From the cell containing the given text, extract its center point as (x, y) coordinate. 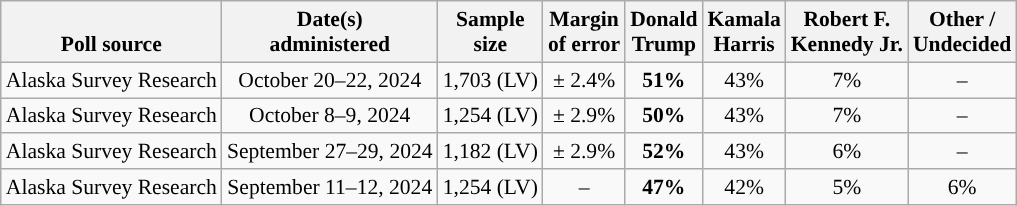
Marginof error (584, 32)
October 20–22, 2024 (330, 80)
September 27–29, 2024 (330, 152)
42% (744, 187)
52% (664, 152)
± 2.4% (584, 80)
5% (847, 187)
1,182 (LV) (490, 152)
September 11–12, 2024 (330, 187)
1,703 (LV) (490, 80)
Date(s)administered (330, 32)
Other /Undecided (962, 32)
Samplesize (490, 32)
October 8–9, 2024 (330, 116)
DonaldTrump (664, 32)
KamalaHarris (744, 32)
Poll source (112, 32)
51% (664, 80)
Robert F.Kennedy Jr. (847, 32)
50% (664, 116)
47% (664, 187)
